Return the (X, Y) coordinate for the center point of the cell that contains the specified text.  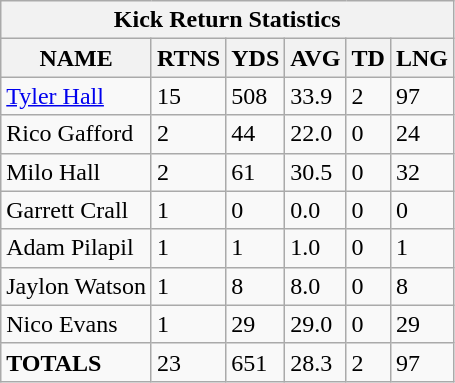
0.0 (316, 210)
44 (256, 134)
TOTALS (76, 362)
1.0 (316, 248)
651 (256, 362)
NAME (76, 58)
YDS (256, 58)
30.5 (316, 172)
Kick Return Statistics (228, 20)
23 (188, 362)
Milo Hall (76, 172)
Nico Evans (76, 324)
LNG (422, 58)
8.0 (316, 286)
33.9 (316, 96)
Tyler Hall (76, 96)
Adam Pilapil (76, 248)
28.3 (316, 362)
29.0 (316, 324)
AVG (316, 58)
24 (422, 134)
508 (256, 96)
61 (256, 172)
TD (368, 58)
32 (422, 172)
22.0 (316, 134)
Rico Gafford (76, 134)
Jaylon Watson (76, 286)
15 (188, 96)
Garrett Crall (76, 210)
RTNS (188, 58)
